Pinpoint the cell where the given text exists, returning its (x, y) midpoint coordinate. 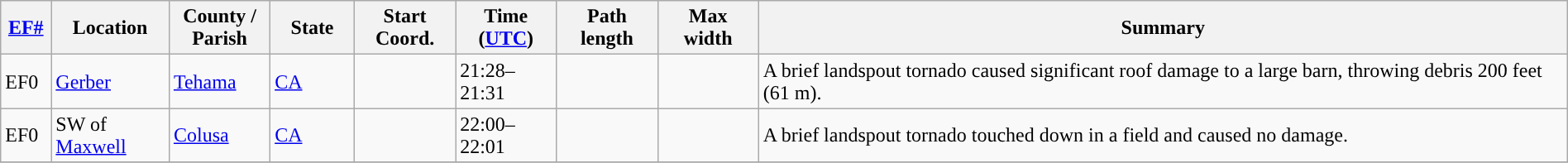
County / Parish (219, 28)
21:28–21:31 (506, 81)
Max width (708, 28)
Tehama (219, 81)
Gerber (111, 81)
EF# (26, 28)
22:00–22:01 (506, 136)
Time (UTC) (506, 28)
State (313, 28)
A brief landspout tornado caused significant roof damage to a large barn, throwing debris 200 feet (61 m). (1163, 81)
Path length (607, 28)
Location (111, 28)
Summary (1163, 28)
SW of Maxwell (111, 136)
Start Coord. (404, 28)
Colusa (219, 136)
A brief landspout tornado touched down in a field and caused no damage. (1163, 136)
